Find where the given text appears and provide that cell's center as (x, y) coordinate. 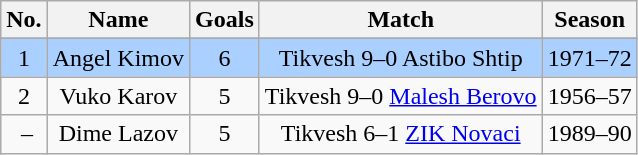
1 (24, 58)
No. (24, 20)
Name (118, 20)
1989–90 (590, 134)
Tikvesh 9–0 Malesh Berovo (400, 96)
Dime Lazov (118, 134)
Goals (225, 20)
Tikvesh 6–1 ZIK Novaci (400, 134)
Tikvesh 9–0 Astibo Shtip (400, 58)
1971–72 (590, 58)
Match (400, 20)
Season (590, 20)
6 (225, 58)
Vuko Karov (118, 96)
1956–57 (590, 96)
– (24, 134)
2 (24, 96)
Angel Kimov (118, 58)
